From the cell containing the given text, extract its center point as (X, Y) coordinate. 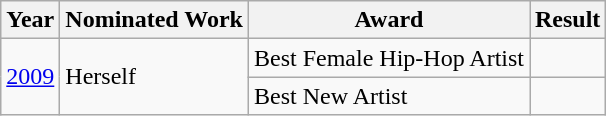
Herself (154, 77)
Best Female Hip-Hop Artist (388, 58)
2009 (30, 77)
Year (30, 20)
Best New Artist (388, 96)
Result (568, 20)
Nominated Work (154, 20)
Award (388, 20)
